Pinpoint the cell where the given text exists, returning its [x, y] midpoint coordinate. 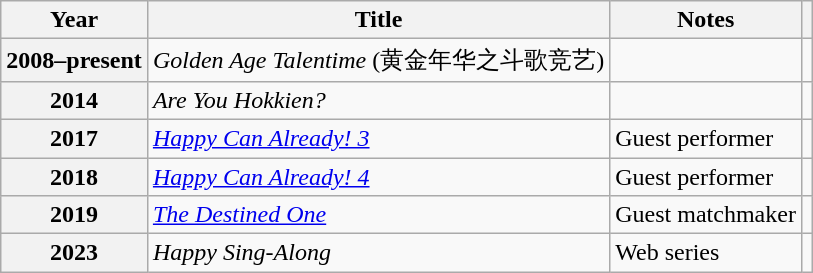
Web series [706, 253]
Are You Hokkien? [378, 100]
2017 [74, 138]
The Destined One [378, 215]
Notes [706, 20]
2023 [74, 253]
Golden Age Talentime (黄金年华之斗歌竞艺) [378, 60]
2018 [74, 177]
2019 [74, 215]
Happy Sing-Along [378, 253]
Year [74, 20]
Title [378, 20]
Guest matchmaker [706, 215]
Happy Can Already! 3 [378, 138]
2014 [74, 100]
Happy Can Already! 4 [378, 177]
2008–present [74, 60]
